Locate the cell with the specified text and output its (X, Y) center coordinate. 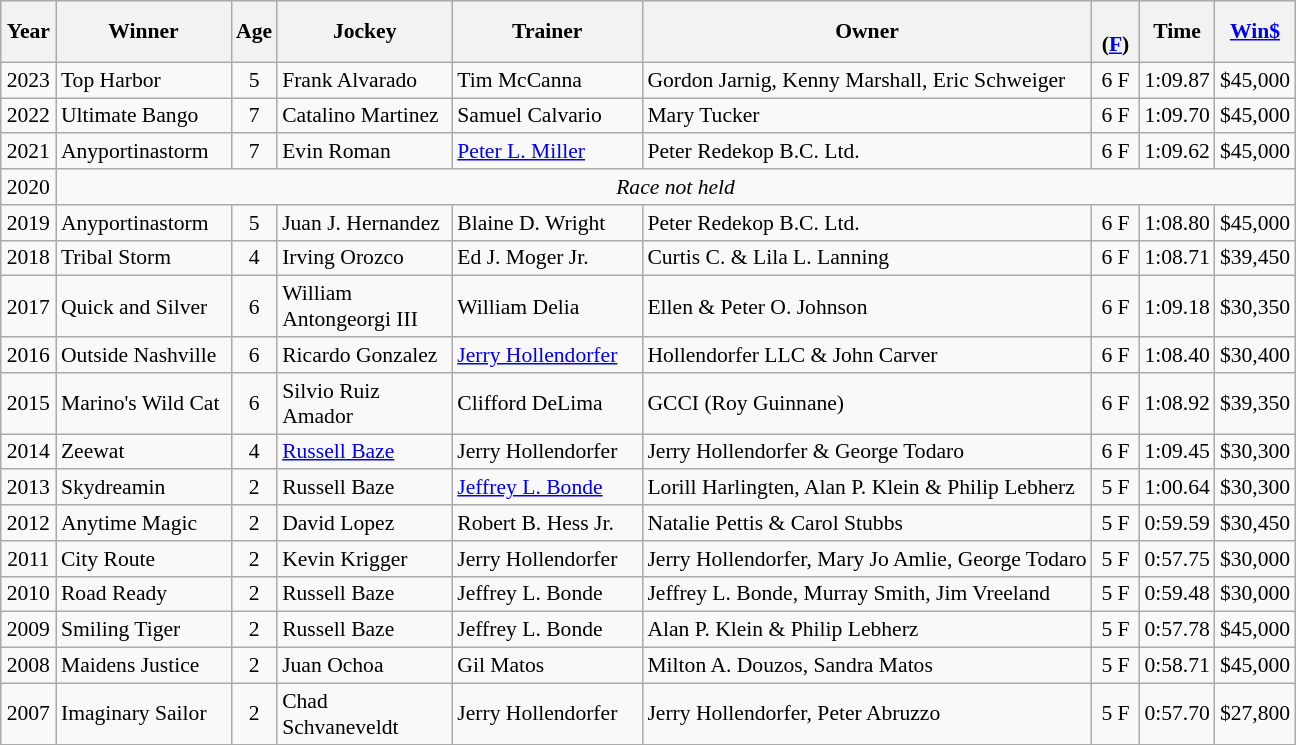
Jerry Hollendorfer & George Todaro (866, 452)
2007 (28, 714)
0:57.70 (1176, 714)
William Delia (547, 306)
Frank Alvarado (364, 80)
0:59.59 (1176, 523)
2014 (28, 452)
2013 (28, 488)
$30,400 (1255, 355)
1:08.92 (1176, 404)
Road Ready (144, 594)
GCCI (Roy Guinnane) (866, 404)
Curtis C. & Lila L. Lanning (866, 258)
Win$ (1255, 32)
Gil Matos (547, 666)
2023 (28, 80)
2008 (28, 666)
City Route (144, 559)
1:08.71 (1176, 258)
Ellen & Peter O. Johnson (866, 306)
1:08.80 (1176, 223)
1:09.62 (1176, 152)
Samuel Calvario (547, 116)
Age (254, 32)
0:59.48 (1176, 594)
2016 (28, 355)
Race not held (676, 187)
Imaginary Sailor (144, 714)
David Lopez (364, 523)
2018 (28, 258)
2011 (28, 559)
Lorill Harlingten, Alan P. Klein & Philip Lebherz (866, 488)
Quick and Silver (144, 306)
0:57.78 (1176, 630)
Anytime Magic (144, 523)
Ed J. Moger Jr. (547, 258)
Jerry Hollendorfer, Mary Jo Amlie, George Todaro (866, 559)
2012 (28, 523)
2009 (28, 630)
$39,450 (1255, 258)
Winner (144, 32)
1:00.64 (1176, 488)
Smiling Tiger (144, 630)
Zeewat (144, 452)
Milton A. Douzos, Sandra Matos (866, 666)
Jerry Hollendorfer, Peter Abruzzo (866, 714)
2021 (28, 152)
2020 (28, 187)
Hollendorfer LLC & John Carver (866, 355)
1:09.18 (1176, 306)
Ultimate Bango (144, 116)
Top Harbor (144, 80)
0:58.71 (1176, 666)
Jockey (364, 32)
Chad Schvaneveldt (364, 714)
Juan Ochoa (364, 666)
(F) (1116, 32)
2017 (28, 306)
Marino's Wild Cat (144, 404)
Ricardo Gonzalez (364, 355)
Alan P. Klein & Philip Lebherz (866, 630)
Catalino Martinez (364, 116)
Tribal Storm (144, 258)
Trainer (547, 32)
Skydreamin (144, 488)
Peter L. Miller (547, 152)
$39,350 (1255, 404)
Time (1176, 32)
$27,800 (1255, 714)
Tim McCanna (547, 80)
William Antongeorgi III (364, 306)
Blaine D. Wright (547, 223)
Robert B. Hess Jr. (547, 523)
Silvio Ruiz Amador (364, 404)
1:09.87 (1176, 80)
Irving Orozco (364, 258)
Evin Roman (364, 152)
Juan J. Hernandez (364, 223)
Gordon Jarnig, Kenny Marshall, Eric Schweiger (866, 80)
1:09.70 (1176, 116)
2010 (28, 594)
Maidens Justice (144, 666)
Clifford DeLima (547, 404)
Outside Nashville (144, 355)
Owner (866, 32)
0:57.75 (1176, 559)
$30,350 (1255, 306)
1:09.45 (1176, 452)
$30,450 (1255, 523)
2019 (28, 223)
2022 (28, 116)
1:08.40 (1176, 355)
Jeffrey L. Bonde, Murray Smith, Jim Vreeland (866, 594)
Kevin Krigger (364, 559)
Natalie Pettis & Carol Stubbs (866, 523)
Mary Tucker (866, 116)
2015 (28, 404)
Year (28, 32)
